Capture the cell that displays the provided text and extract its (X, Y) central coordinate. 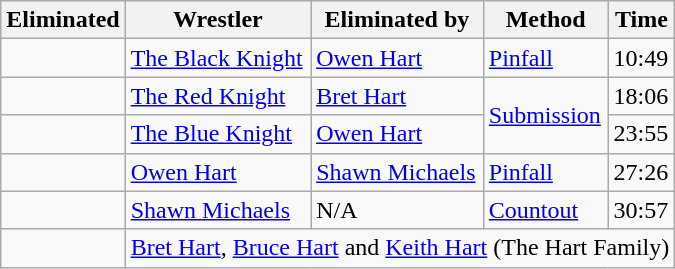
30:57 (642, 210)
10:49 (642, 58)
Wrestler (218, 20)
Time (642, 20)
The Red Knight (218, 96)
27:26 (642, 172)
Eliminated by (398, 20)
Bret Hart, Bruce Hart and Keith Hart (The Hart Family) (400, 248)
23:55 (642, 134)
18:06 (642, 96)
Countout (546, 210)
Bret Hart (398, 96)
Eliminated (63, 20)
Submission (546, 115)
The Blue Knight (218, 134)
Method (546, 20)
N/A (398, 210)
The Black Knight (218, 58)
